Output the (X, Y) coordinate of the center of the cell containing the given text.  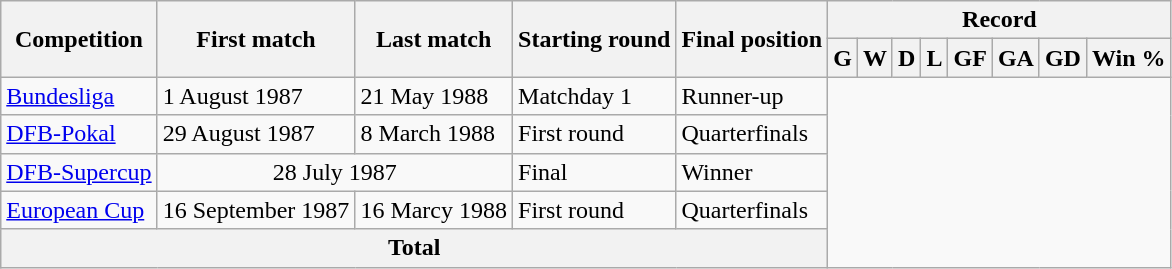
GA (1016, 58)
GF (970, 58)
1 August 1987 (256, 96)
Win % (1128, 58)
DFB-Supercup (79, 172)
16 Marcy 1988 (434, 210)
First match (256, 39)
L (934, 58)
Matchday 1 (594, 96)
Starting round (594, 39)
Competition (79, 39)
Final (594, 172)
Runner-up (752, 96)
DFB-Pokal (79, 134)
16 September 1987 (256, 210)
Last match (434, 39)
29 August 1987 (256, 134)
W (874, 58)
G (843, 58)
Winner (752, 172)
GD (1062, 58)
Bundesliga (79, 96)
Final position (752, 39)
D (906, 58)
European Cup (79, 210)
28 July 1987 (334, 172)
Record (1000, 20)
21 May 1988 (434, 96)
Total (414, 248)
8 March 1988 (434, 134)
